Extract the [X, Y] coordinate from the center of the cell holding the provided text.  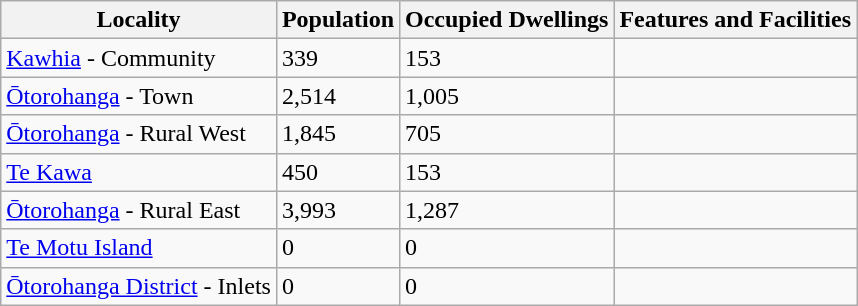
705 [507, 134]
1,005 [507, 96]
1,287 [507, 210]
Ōtorohanga - Rural East [139, 210]
Locality [139, 20]
450 [338, 172]
Kawhia - Community [139, 58]
Features and Facilities [736, 20]
2,514 [338, 96]
Ōtorohanga - Rural West [139, 134]
Population [338, 20]
1,845 [338, 134]
3,993 [338, 210]
Te Motu Island [139, 248]
Ōtorohanga District - Inlets [139, 286]
Occupied Dwellings [507, 20]
Te Kawa [139, 172]
339 [338, 58]
Ōtorohanga - Town [139, 96]
